Output the (x, y) coordinate of the center of the cell containing the given text.  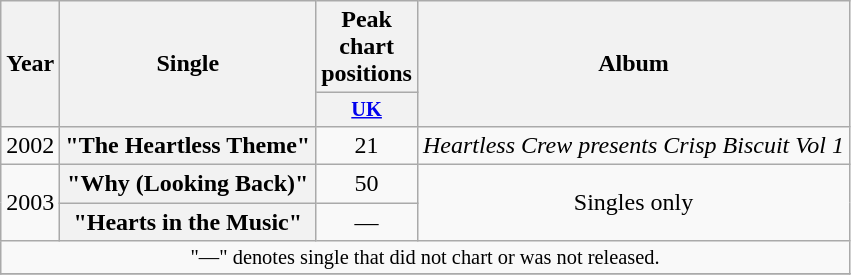
2002 (30, 145)
21 (367, 145)
Album (633, 64)
"—" denotes single that did not chart or was not released. (426, 258)
Heartless Crew presents Crisp Biscuit Vol 1 (633, 145)
50 (367, 184)
2003 (30, 203)
Year (30, 64)
"Why (Looking Back)" (188, 184)
Singles only (633, 203)
UK (367, 110)
— (367, 222)
"Hearts in the Music" (188, 222)
"The Heartless Theme" (188, 145)
Single (188, 64)
Peak chart positions (367, 47)
